Find where the given text appears and provide that cell's center as (x, y) coordinate. 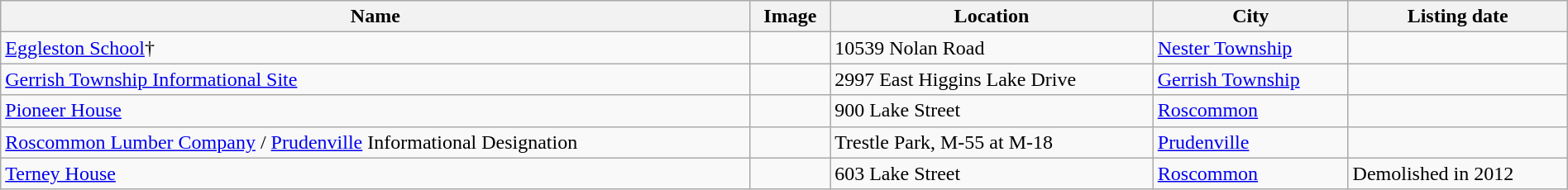
Listing date (1457, 17)
Image (791, 17)
Eggleston School† (375, 48)
Name (375, 17)
2997 East Higgins Lake Drive (992, 79)
Prudenville (1250, 142)
Roscommon Lumber Company / Prudenville Informational Designation (375, 142)
City (1250, 17)
Nester Township (1250, 48)
Gerrish Township (1250, 79)
Terney House (375, 173)
Trestle Park, M-55 at M-18 (992, 142)
900 Lake Street (992, 111)
Pioneer House (375, 111)
10539 Nolan Road (992, 48)
603 Lake Street (992, 173)
Gerrish Township Informational Site (375, 79)
Location (992, 17)
Demolished in 2012 (1457, 173)
